Search for the cell housing the specified text and yield its (x, y) center coordinate. 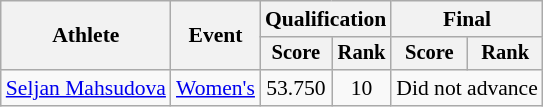
Event (216, 36)
Qualification (326, 19)
Did not advance (467, 88)
Women's (216, 88)
Final (467, 19)
10 (362, 88)
53.750 (296, 88)
Seljan Mahsudova (86, 88)
Athlete (86, 36)
